Output the (x, y) coordinate of the center of the cell containing the given text.  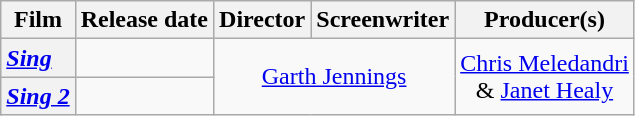
Film (38, 20)
Screenwriter (383, 20)
Producer(s) (545, 20)
Garth Jennings (334, 77)
Chris Meledandri& Janet Healy (545, 77)
Sing (38, 58)
Release date (144, 20)
Sing 2 (38, 96)
Director (262, 20)
